Search for the cell housing the specified text and yield its (x, y) center coordinate. 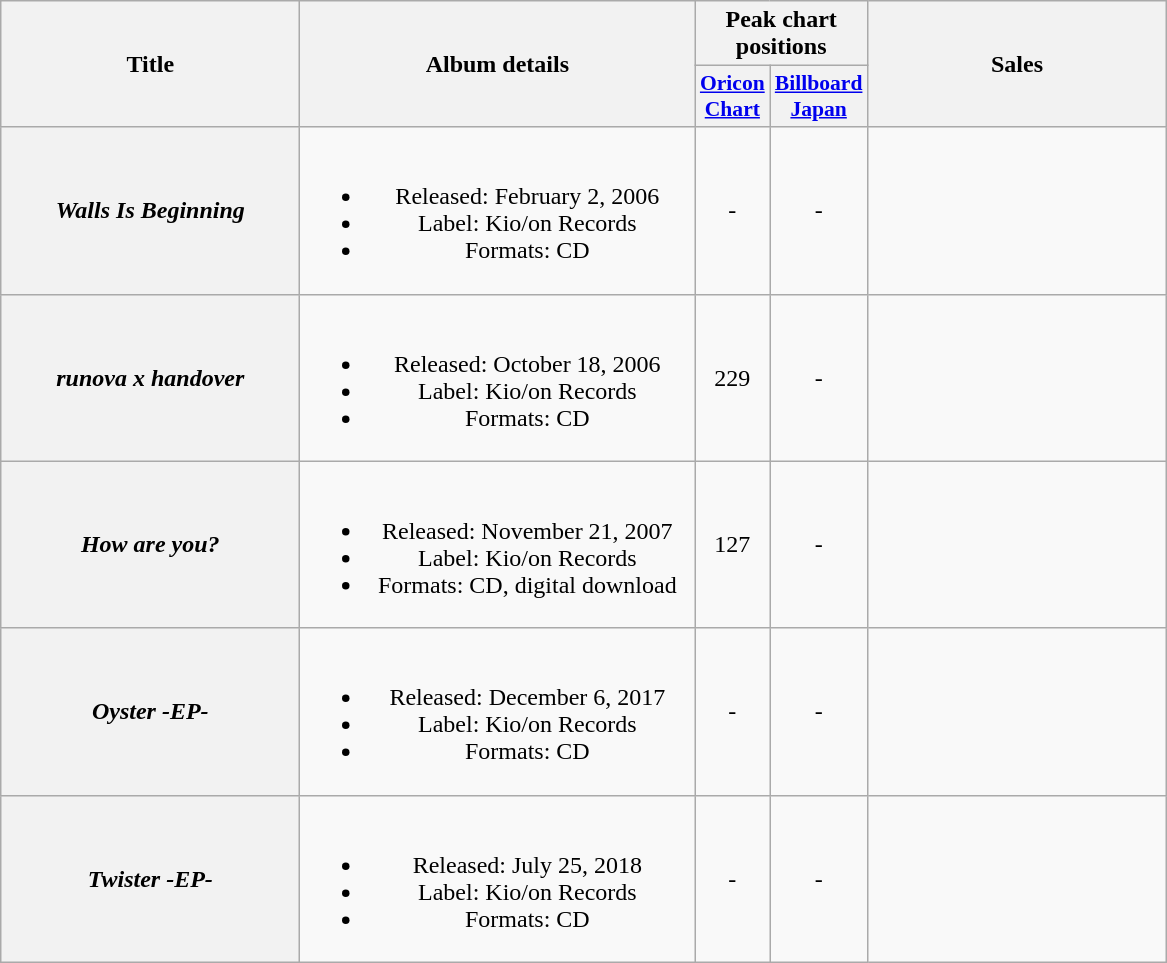
Billboard Japan (819, 96)
Released: July 25, 2018Label: Kio/on RecordsFormats: CD (498, 878)
Walls Is Beginning (150, 210)
Title (150, 64)
Released: February 2, 2006Label: Kio/on RecordsFormats: CD (498, 210)
Peak chart positions (782, 34)
Oyster -EP- (150, 712)
Released: December 6, 2017Label: Kio/on RecordsFormats: CD (498, 712)
Twister -EP- (150, 878)
229 (732, 378)
Oricon Chart (732, 96)
How are you? (150, 544)
runova x handover (150, 378)
Album details (498, 64)
127 (732, 544)
Released: October 18, 2006Label: Kio/on RecordsFormats: CD (498, 378)
Released: November 21, 2007Label: Kio/on RecordsFormats: CD, digital download (498, 544)
Sales (1016, 64)
